Detect which cell encompasses the target text, then output its (x, y) center coordinate. 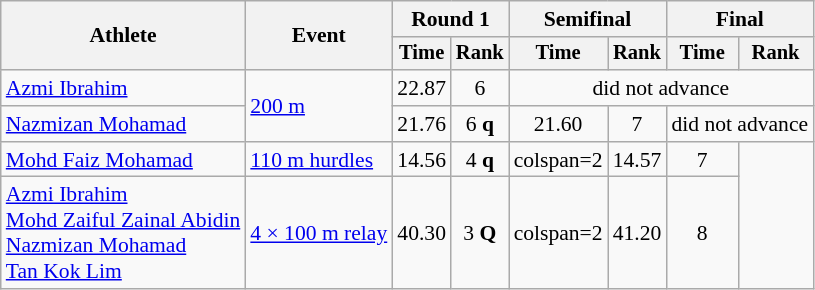
110 m hurdles (318, 160)
Nazmizan Mohamad (124, 124)
4 × 100 m relay (318, 233)
Event (318, 36)
14.57 (638, 160)
14.56 (422, 160)
21.76 (422, 124)
Semifinal (588, 19)
6 q (480, 124)
40.30 (422, 233)
200 m (318, 106)
21.60 (558, 124)
Azmi Ibrahim (124, 88)
Round 1 (450, 19)
22.87 (422, 88)
Athlete (124, 36)
3 Q (480, 233)
Mohd Faiz Mohamad (124, 160)
Final (740, 19)
41.20 (638, 233)
Azmi IbrahimMohd Zaiful Zainal AbidinNazmizan MohamadTan Kok Lim (124, 233)
4 q (480, 160)
6 (480, 88)
8 (702, 233)
